Capture the cell that displays the provided text and extract its (x, y) central coordinate. 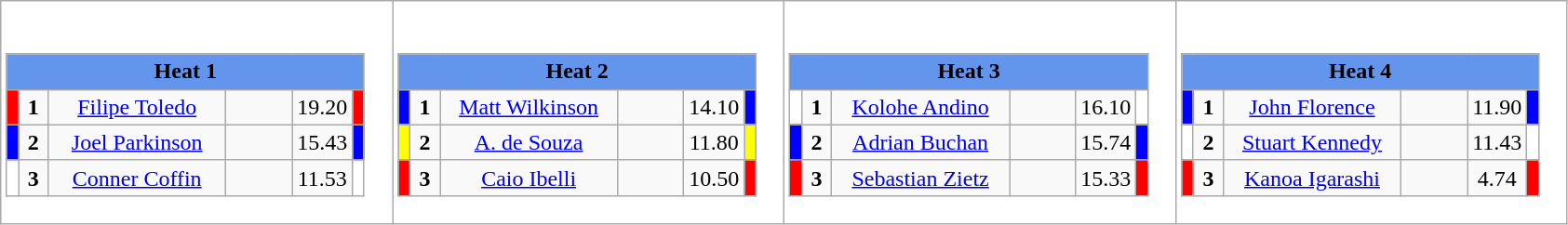
15.74 (1106, 142)
Kolohe Andino (921, 107)
Caio Ibelli (529, 178)
11.80 (715, 142)
Heat 3 1 Kolohe Andino 16.10 2 Adrian Buchan 15.74 3 Sebastian Zietz 15.33 (981, 112)
Heat 4 1 John Florence 11.90 2 Stuart Kennedy 11.43 3 Kanoa Igarashi 4.74 (1372, 112)
Heat 4 (1360, 72)
11.43 (1497, 142)
Heat 1 1 Filipe Toledo 19.20 2 Joel Parkinson 15.43 3 Conner Coffin 11.53 (197, 112)
14.10 (715, 107)
19.20 (322, 107)
Matt Wilkinson (529, 107)
Heat 2 1 Matt Wilkinson 14.10 2 A. de Souza 11.80 3 Caio Ibelli 10.50 (588, 112)
15.43 (322, 142)
4.74 (1497, 178)
Adrian Buchan (921, 142)
15.33 (1106, 178)
John Florence (1312, 107)
A. de Souza (529, 142)
Heat 2 (577, 72)
Heat 3 (969, 72)
Conner Coffin (138, 178)
16.10 (1106, 107)
Stuart Kennedy (1312, 142)
Filipe Toledo (138, 107)
11.90 (1497, 107)
Joel Parkinson (138, 142)
11.53 (322, 178)
Heat 1 (185, 72)
Sebastian Zietz (921, 178)
10.50 (715, 178)
Kanoa Igarashi (1312, 178)
